Return the (x, y) coordinate for the center point of the cell that contains the specified text.  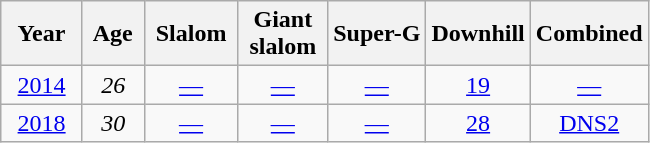
26 (113, 85)
Age (113, 34)
30 (113, 123)
Year (42, 34)
Super-G (377, 34)
Downhill (478, 34)
28 (478, 123)
Slalom (191, 34)
19 (478, 85)
DNS2 (589, 123)
2014 (42, 85)
Giant slalom (283, 34)
2018 (42, 123)
Combined (589, 34)
